Scan for the cell matching the given text and deliver its [X, Y] coordinate at center. 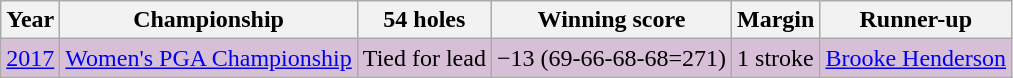
Women's PGA Championship [208, 58]
−13 (69-66-68-68=271) [611, 58]
Winning score [611, 20]
Margin [776, 20]
Championship [208, 20]
Brooke Henderson [916, 58]
2017 [30, 58]
Tied for lead [424, 58]
Runner-up [916, 20]
54 holes [424, 20]
1 stroke [776, 58]
Year [30, 20]
